Determine the (x, y) coordinate at the center of the cell enclosing the given text.  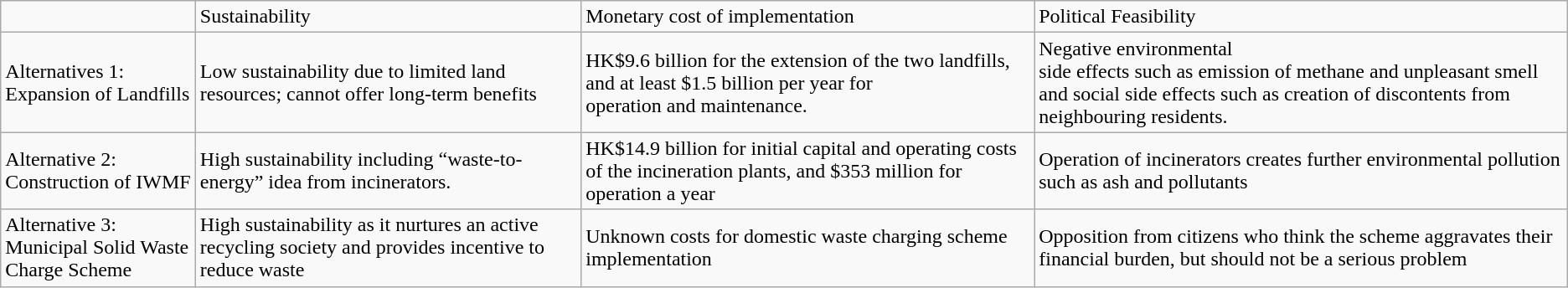
HK$9.6 billion for the extension of the two landfills, and at least $1.5 billion per year foroperation and maintenance. (807, 82)
Opposition from citizens who think the scheme aggravates their financial burden, but should not be a serious problem (1302, 248)
Low sustainability due to limited landresources; cannot offer long-term benefits (388, 82)
Sustainability (388, 17)
HK$14.9 billion for initial capital and operating costs of the incineration plants, and $353 million for operation a year (807, 171)
Operation of incinerators creates further environmental pollution such as ash and pollutants (1302, 171)
High sustainability as it nurtures an active recycling society and provides incentive to reduce waste (388, 248)
High sustainability including “waste-to-energy” idea from incinerators. (388, 171)
Unknown costs for domestic waste charging scheme implementation (807, 248)
Alternative 2:Construction of IWMF (99, 171)
Political Feasibility (1302, 17)
Alternative 3:Municipal Solid Waste Charge Scheme (99, 248)
Monetary cost of implementation (807, 17)
Alternatives 1:Expansion of Landfills (99, 82)
